Provide the (x, y) coordinate of the cell's center where the given text is located.  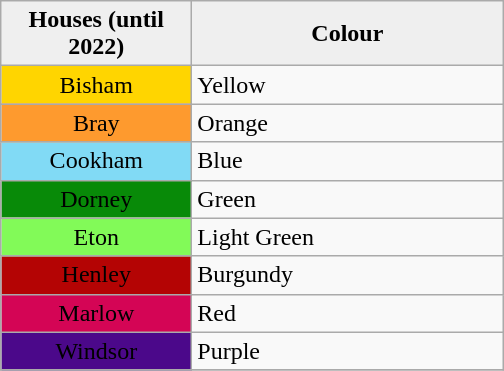
Red (348, 313)
Henley (96, 275)
Colour (348, 34)
Light Green (348, 237)
Bisham (96, 85)
Yellow (348, 85)
Cookham (96, 161)
Blue (348, 161)
Orange (348, 123)
Houses (until 2022) (96, 34)
Dorney (96, 199)
Bray (96, 123)
Purple (348, 351)
Windsor (96, 351)
Burgundy (348, 275)
Eton (96, 237)
Green (348, 199)
Marlow (96, 313)
